Find where the given text appears and provide that cell's center as (x, y) coordinate. 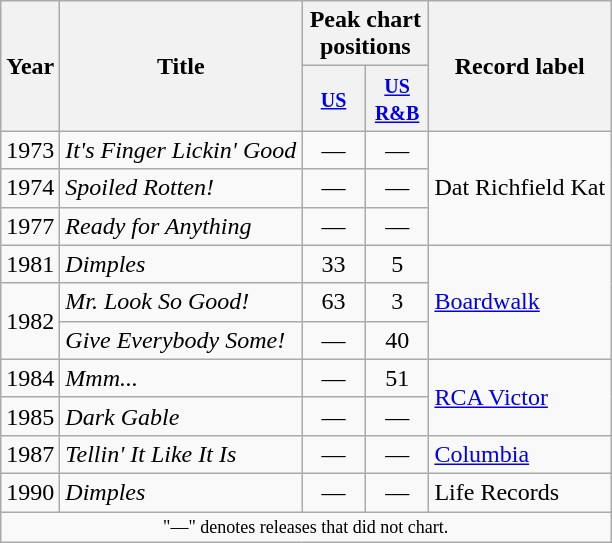
Ready for Anything (181, 226)
Dat Richfield Kat (520, 188)
1981 (30, 264)
1973 (30, 150)
US R&B (397, 98)
1990 (30, 492)
Spoiled Rotten! (181, 188)
1984 (30, 378)
Peak chart positions (366, 34)
Give Everybody Some! (181, 340)
1977 (30, 226)
1974 (30, 188)
1987 (30, 454)
Life Records (520, 492)
Mr. Look So Good! (181, 302)
US (334, 98)
1985 (30, 416)
It's Finger Lickin' Good (181, 150)
Tellin' It Like It Is (181, 454)
— (334, 188)
"—" denotes releases that did not chart. (306, 528)
3 (397, 302)
Boardwalk (520, 302)
Record label (520, 66)
63 (334, 302)
Year (30, 66)
Mmm... (181, 378)
RCA Victor (520, 397)
51 (397, 378)
1982 (30, 321)
5 (397, 264)
40 (397, 340)
Dark Gable (181, 416)
Columbia (520, 454)
33 (334, 264)
Title (181, 66)
